From the cell containing the given text, extract its center point as (X, Y) coordinate. 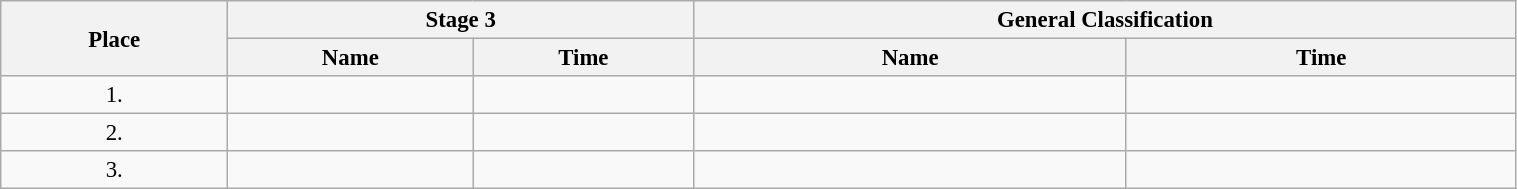
General Classification (1105, 20)
Stage 3 (461, 20)
Place (114, 38)
2. (114, 133)
3. (114, 170)
1. (114, 95)
